Capture the cell that displays the provided text and extract its (x, y) central coordinate. 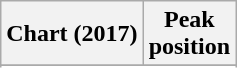
Peakposition (189, 34)
Chart (2017) (72, 34)
